Locate the cell with the specified text and output its (x, y) center coordinate. 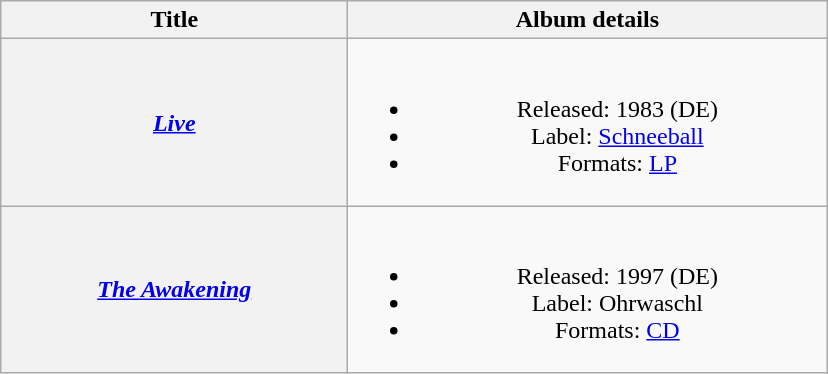
Live (174, 122)
Album details (588, 20)
Released: 1983 (DE)Label: SchneeballFormats: LP (588, 122)
Released: 1997 (DE)Label: OhrwaschlFormats: CD (588, 290)
The Awakening (174, 290)
Title (174, 20)
